Extract the (x, y) coordinate from the center of the cell holding the provided text.  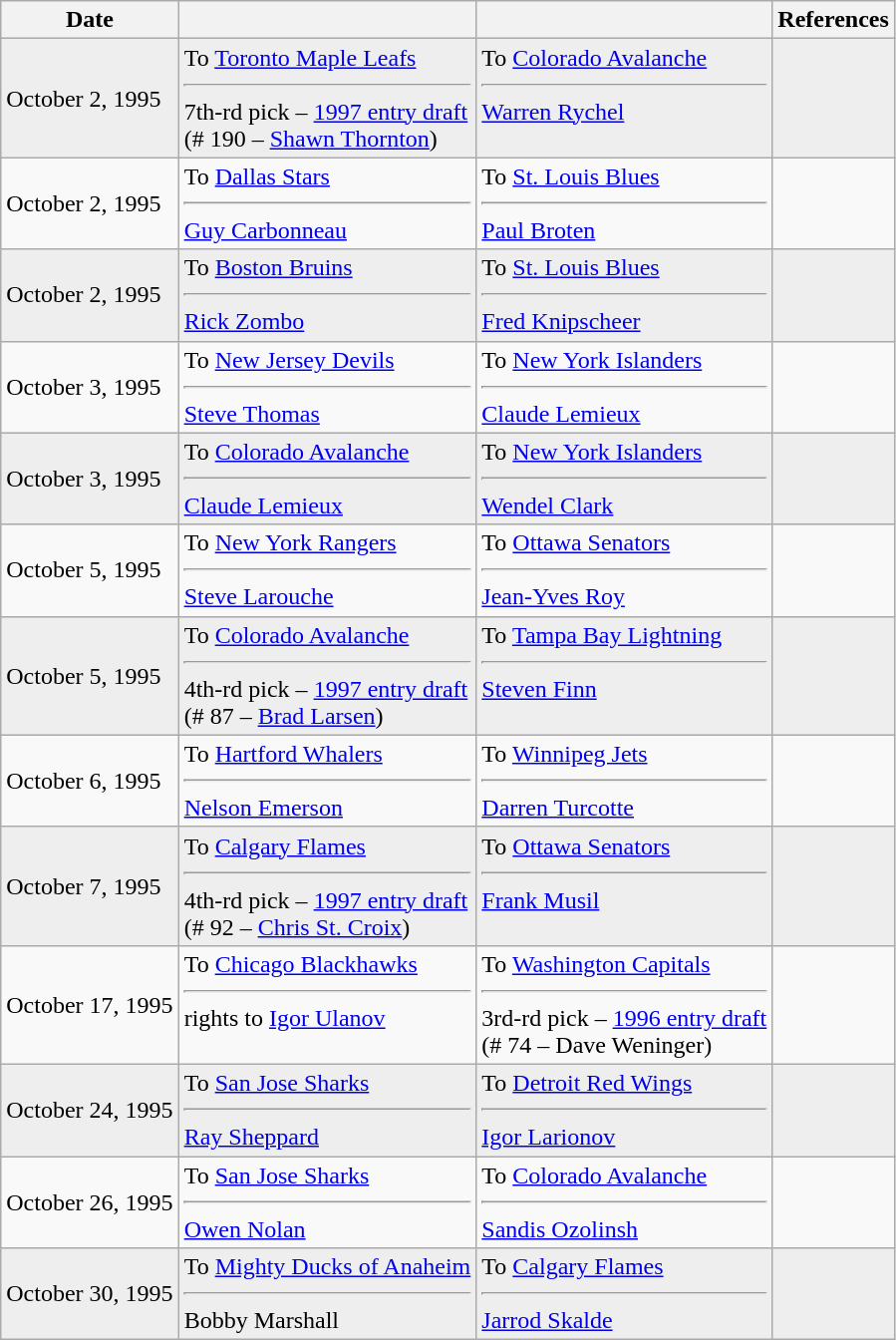
October 7, 1995 (90, 885)
To Boston BruinsRick Zombo (327, 295)
October 24, 1995 (90, 1110)
October 26, 1995 (90, 1202)
To St. Louis BluesFred Knipscheer (624, 295)
To New York IslandersWendel Clark (624, 479)
To Colorado Avalanche4th-rd pick – 1997 entry draft(# 87 – Brad Larsen) (327, 676)
October 30, 1995 (90, 1294)
To Detroit Red WingsIgor Larionov (624, 1110)
To Toronto Maple Leafs7th-rd pick – 1997 entry draft(# 190 – Shawn Thornton) (327, 98)
To San Jose SharksOwen Nolan (327, 1202)
To St. Louis BluesPaul Broten (624, 203)
To New York RangersSteve Larouche (327, 570)
To Washington Capitals3rd-rd pick – 1996 entry draft(# 74 – Dave Weninger) (624, 1005)
To New Jersey DevilsSteve Thomas (327, 387)
To Hartford WhalersNelson Emerson (327, 781)
To New York IslandersClaude Lemieux (624, 387)
To Colorado AvalancheClaude Lemieux (327, 479)
October 17, 1995 (90, 1005)
To Tampa Bay LightningSteven Finn (624, 676)
To Ottawa SenatorsFrank Musil (624, 885)
To Colorado AvalancheSandis Ozolinsh (624, 1202)
To Winnipeg JetsDarren Turcotte (624, 781)
To Chicago Blackhawksrights to Igor Ulanov (327, 1005)
Date (90, 20)
To San Jose SharksRay Sheppard (327, 1110)
References (833, 20)
To Colorado AvalancheWarren Rychel (624, 98)
To Ottawa SenatorsJean-Yves Roy (624, 570)
To Dallas StarsGuy Carbonneau (327, 203)
To Calgary Flames4th-rd pick – 1997 entry draft(# 92 – Chris St. Croix) (327, 885)
To Calgary FlamesJarrod Skalde (624, 1294)
To Mighty Ducks of AnaheimBobby Marshall (327, 1294)
October 6, 1995 (90, 781)
